Detect which cell encompasses the target text, then output its (X, Y) center coordinate. 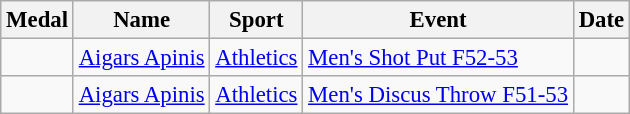
Event (438, 20)
Name (142, 20)
Men's Discus Throw F51-53 (438, 95)
Men's Shot Put F52-53 (438, 58)
Medal (38, 20)
Sport (256, 20)
Date (601, 20)
